From the cell containing the given text, extract its center point as [X, Y] coordinate. 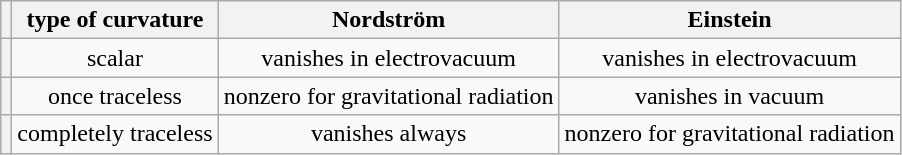
Einstein [730, 20]
once traceless [115, 96]
type of curvature [115, 20]
vanishes in vacuum [730, 96]
vanishes always [388, 134]
scalar [115, 58]
completely traceless [115, 134]
Nordström [388, 20]
